Return the (X, Y) coordinate for the center point of the cell that contains the specified text.  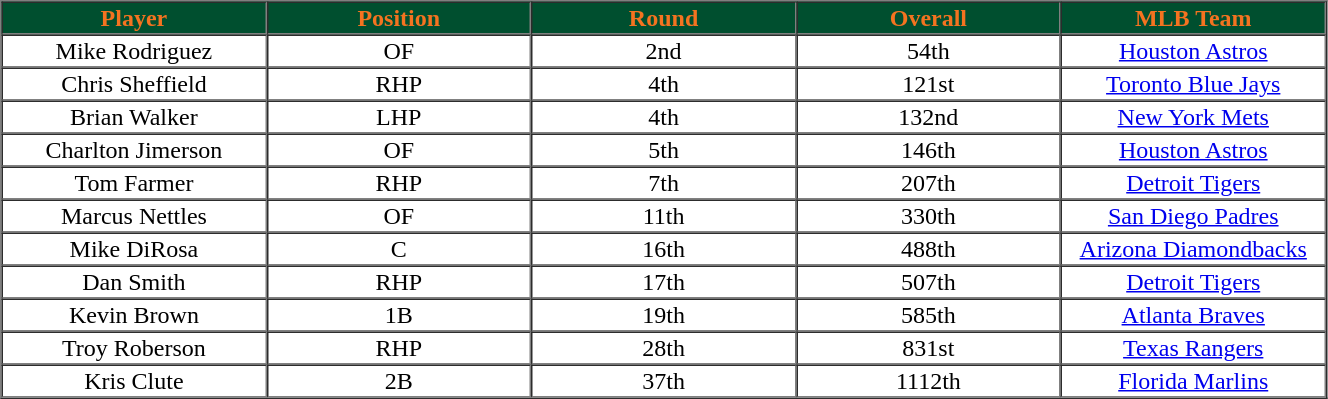
831st (928, 348)
Mike DiRosa (134, 248)
330th (928, 216)
Dan Smith (134, 282)
54th (928, 50)
1112th (928, 380)
Troy Roberson (134, 348)
507th (928, 282)
2nd (664, 50)
Round (664, 18)
LHP (398, 116)
Arizona Diamondbacks (1194, 248)
MLB Team (1194, 18)
Chris Sheffield (134, 84)
Brian Walker (134, 116)
488th (928, 248)
Overall (928, 18)
Toronto Blue Jays (1194, 84)
San Diego Padres (1194, 216)
Kevin Brown (134, 314)
C (398, 248)
2B (398, 380)
Texas Rangers (1194, 348)
Position (398, 18)
121st (928, 84)
Marcus Nettles (134, 216)
207th (928, 182)
5th (664, 150)
585th (928, 314)
11th (664, 216)
19th (664, 314)
146th (928, 150)
Florida Marlins (1194, 380)
New York Mets (1194, 116)
Charlton Jimerson (134, 150)
1B (398, 314)
Player (134, 18)
Kris Clute (134, 380)
17th (664, 282)
28th (664, 348)
Mike Rodriguez (134, 50)
Atlanta Braves (1194, 314)
Tom Farmer (134, 182)
16th (664, 248)
37th (664, 380)
7th (664, 182)
132nd (928, 116)
